Return [x, y] of the center of cell containing provided text 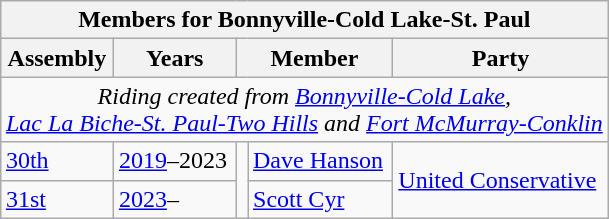
Scott Cyr [320, 199]
United Conservative [500, 180]
Party [500, 58]
Riding created from Bonnyville-Cold Lake, Lac La Biche-St. Paul-Two Hills and Fort McMurray-Conklin [304, 110]
Years [174, 58]
Assembly [56, 58]
Dave Hanson [320, 161]
2019–2023 [174, 161]
31st [56, 199]
Member [314, 58]
Members for Bonnyville-Cold Lake-St. Paul [304, 20]
2023– [174, 199]
30th [56, 161]
